Find where the given text appears and provide that cell's center as [X, Y] coordinate. 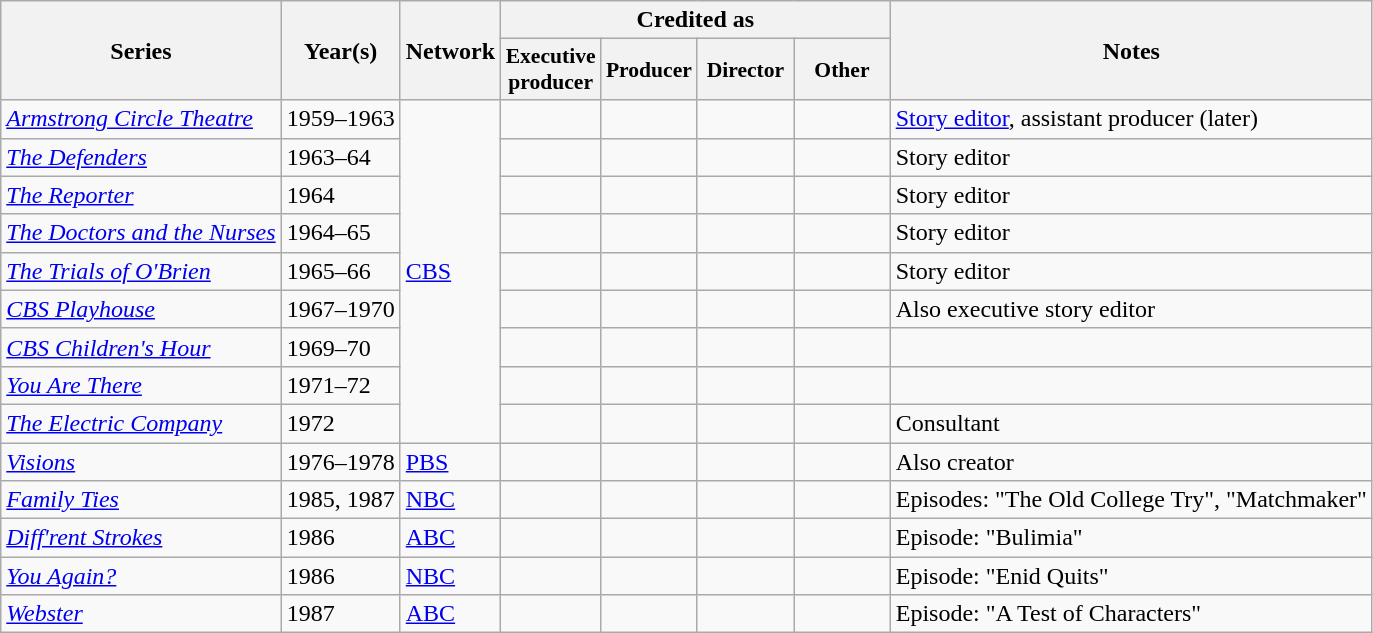
Armstrong Circle Theatre [141, 119]
1987 [340, 614]
CBS Playhouse [141, 309]
You Again? [141, 576]
1972 [340, 423]
1967–1970 [340, 309]
Credited as [696, 20]
1963–64 [340, 157]
CBS [450, 272]
CBS Children's Hour [141, 347]
The Reporter [141, 195]
The Electric Company [141, 423]
Consultant [1131, 423]
The Trials of O'Brien [141, 271]
1964 [340, 195]
1964–65 [340, 233]
Director [746, 70]
1959–1963 [340, 119]
Episodes: "The Old College Try", "Matchmaker" [1131, 500]
Other [842, 70]
You Are There [141, 385]
Also executive story editor [1131, 309]
Visions [141, 461]
Family Ties [141, 500]
Episode: "Bulimia" [1131, 538]
Story editor, assistant producer (later) [1131, 119]
Executive producer [551, 70]
Also creator [1131, 461]
PBS [450, 461]
The Defenders [141, 157]
1985, 1987 [340, 500]
Series [141, 50]
The Doctors and the Nurses [141, 233]
Year(s) [340, 50]
Notes [1131, 50]
1969–70 [340, 347]
1971–72 [340, 385]
1965–66 [340, 271]
Network [450, 50]
Episode: "Enid Quits" [1131, 576]
Episode: "A Test of Characters" [1131, 614]
1976–1978 [340, 461]
Diff'rent Strokes [141, 538]
Webster [141, 614]
Producer [650, 70]
